Detect which cell encompasses the target text, then output its (x, y) center coordinate. 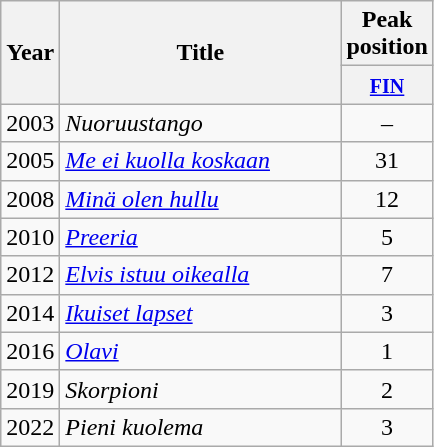
Skorpioni (200, 389)
7 (387, 275)
Me ei kuolla koskaan (200, 161)
Elvis istuu oikealla (200, 275)
2 (387, 389)
2014 (30, 313)
– (387, 123)
1 (387, 351)
Peak position (387, 34)
Olavi (200, 351)
2005 (30, 161)
12 (387, 199)
Pieni kuolema (200, 427)
5 (387, 237)
31 (387, 161)
Title (200, 52)
Preeria (200, 237)
2019 (30, 389)
2008 (30, 199)
Minä olen hullu (200, 199)
2016 (30, 351)
2022 (30, 427)
Ikuiset lapset (200, 313)
2003 (30, 123)
FIN (387, 85)
Year (30, 52)
2010 (30, 237)
2012 (30, 275)
Nuoruustango (200, 123)
